Identify which cell holds the provided text, then report its (X, Y) central coordinate. 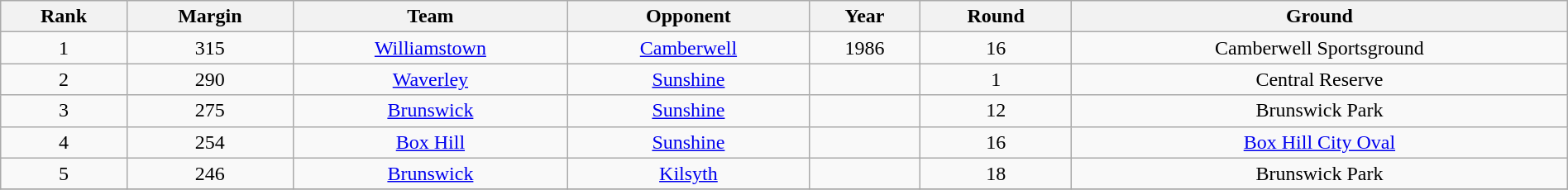
Opponent (688, 17)
Kilsyth (688, 173)
315 (210, 48)
Camberwell (688, 48)
2 (65, 79)
12 (996, 111)
18 (996, 173)
254 (210, 142)
Box Hill City Oval (1320, 142)
246 (210, 173)
Year (864, 17)
Round (996, 17)
275 (210, 111)
Ground (1320, 17)
Williamstown (430, 48)
Camberwell Sportsground (1320, 48)
3 (65, 111)
Box Hill (430, 142)
5 (65, 173)
Team (430, 17)
Waverley (430, 79)
Rank (65, 17)
1986 (864, 48)
Margin (210, 17)
290 (210, 79)
Central Reserve (1320, 79)
4 (65, 142)
